Identify which cell holds the provided text, then report its [X, Y] central coordinate. 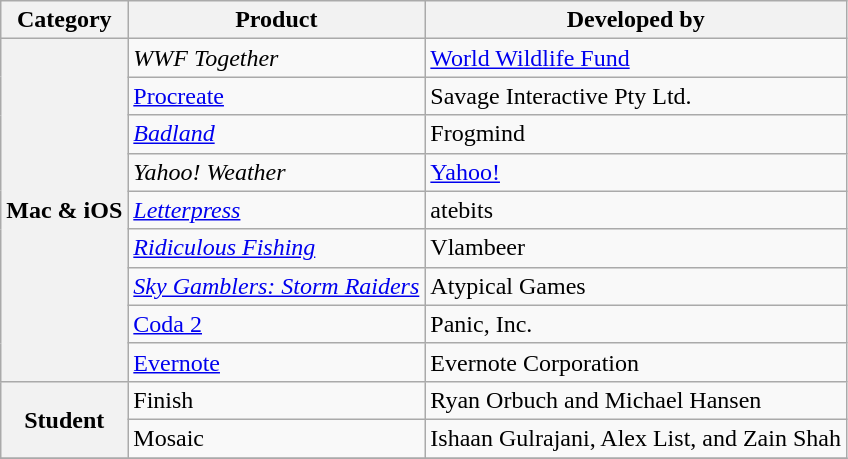
Yahoo! Weather [276, 172]
Frogmind [636, 134]
Vlambeer [636, 248]
Evernote Corporation [636, 362]
Ryan Orbuch and Michael Hansen [636, 400]
Badland [276, 134]
Finish [276, 400]
Sky Gamblers: Storm Raiders [276, 286]
Panic, Inc. [636, 324]
Category [64, 20]
atebits [636, 210]
Yahoo! [636, 172]
Product [276, 20]
Procreate [276, 96]
Atypical Games [636, 286]
Mosaic [276, 438]
Developed by [636, 20]
Mac & iOS [64, 210]
Letterpress [276, 210]
Coda 2 [276, 324]
Student [64, 419]
Savage Interactive Pty Ltd. [636, 96]
WWF Together [276, 58]
Ishaan Gulrajani, Alex List, and Zain Shah [636, 438]
World Wildlife Fund [636, 58]
Ridiculous Fishing [276, 248]
Evernote [276, 362]
